Scan for the cell matching the given text and deliver its [X, Y] coordinate at center. 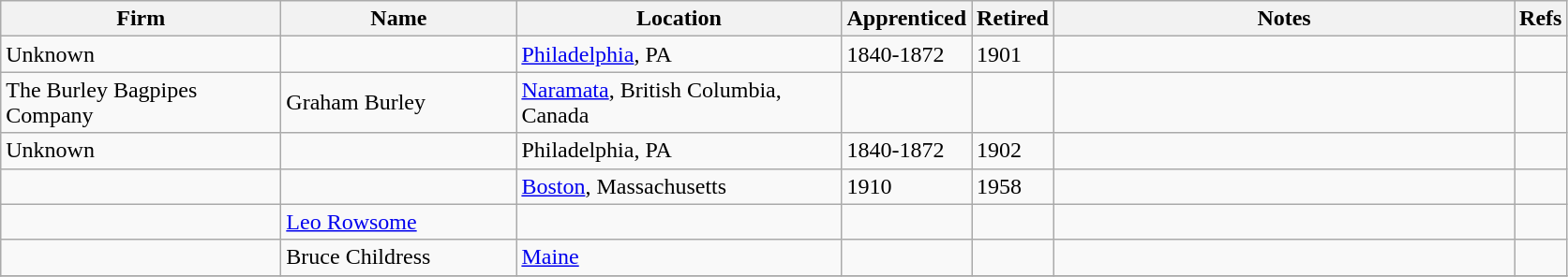
Bruce Childress [399, 257]
1910 [907, 186]
Boston, Massachusetts [679, 186]
Leo Rowsome [399, 222]
Firm [141, 19]
1902 [1013, 151]
Maine [679, 257]
Naramata, British Columbia, Canada [679, 103]
Apprenticed [907, 19]
Notes [1284, 19]
1958 [1013, 186]
Location [679, 19]
Name [399, 19]
The Burley Bagpipes Company [141, 103]
1901 [1013, 54]
Graham Burley [399, 103]
Retired [1013, 19]
Refs [1541, 19]
